Provide the (x, y) coordinate of the cell's center where the given text is located.  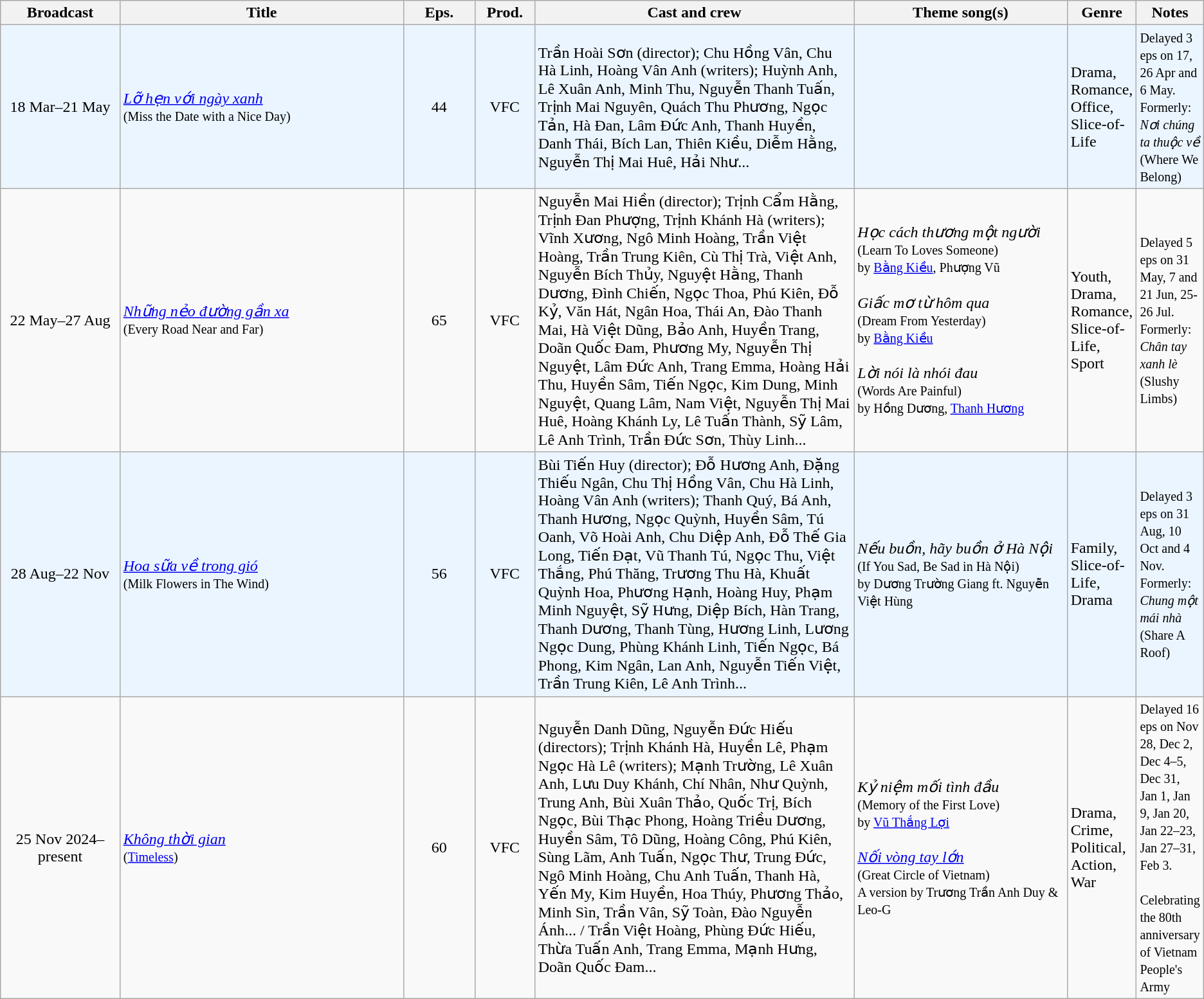
Theme song(s) (961, 13)
Family, Slice-of-Life, Drama (1102, 574)
Nếu buồn, hãy buồn ở Hà Nội(If You Sad, Be Sad in Hà Nội)by Dương Trường Giang ft. Nguyễn Việt Hùng (961, 574)
Delayed 3 eps on 31 Aug, 10 Oct and 4 Nov.Formerly: Chung một mái nhà (Share A Roof) (1170, 574)
65 (439, 320)
Delayed 5 eps on 31 May, 7 and 21 Jun, 25-26 Jul.Formerly: Chân tay xanh lè (Slushy Limbs) (1170, 320)
Những nẻo đường gần xa(Every Road Near and Far) (261, 320)
Cast and crew (695, 13)
Genre (1102, 13)
28 Aug–22 Nov (60, 574)
Kỷ niệm mối tình đầu(Memory of the First Love)by Vũ Thắng LợiNối vòng tay lớn(Great Circle of Vietnam)A version by Trương Trần Anh Duy & Leo-G (961, 847)
18 Mar–21 May (60, 107)
60 (439, 847)
22 May–27 Aug (60, 320)
Drama, Romance, Office, Slice-of-Life (1102, 107)
56 (439, 574)
Eps. (439, 13)
Title (261, 13)
Broadcast (60, 13)
Prod. (504, 13)
Hoa sữa về trong gió(Milk Flowers in The Wind) (261, 574)
Delayed 3 eps on 17, 26 Apr and 6 May.Formerly: Nơi chúng ta thuộc về (Where We Belong) (1170, 107)
Notes (1170, 13)
Lỡ hẹn với ngày xanh(Miss the Date with a Nice Day) (261, 107)
Youth, Drama, Romance, Slice-of-Life, Sport (1102, 320)
Không thời gian(Timeless) (261, 847)
44 (439, 107)
25 Nov 2024–present (60, 847)
Drama, Crime, Political, Action, War (1102, 847)
